For the text-containing cell, return its midpoint in [x, y] coordinate format. 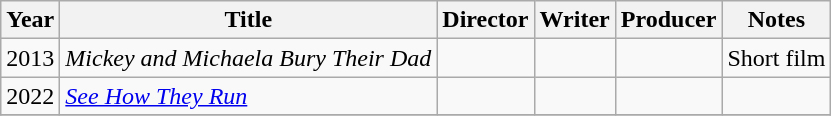
Writer [574, 20]
Year [30, 20]
Notes [776, 20]
Director [486, 20]
2013 [30, 58]
Short film [776, 58]
Mickey and Michaela Bury Their Dad [248, 58]
Title [248, 20]
Producer [668, 20]
2022 [30, 96]
See How They Run [248, 96]
